Return the [X, Y] coordinate for the center point of the cell that contains the specified text.  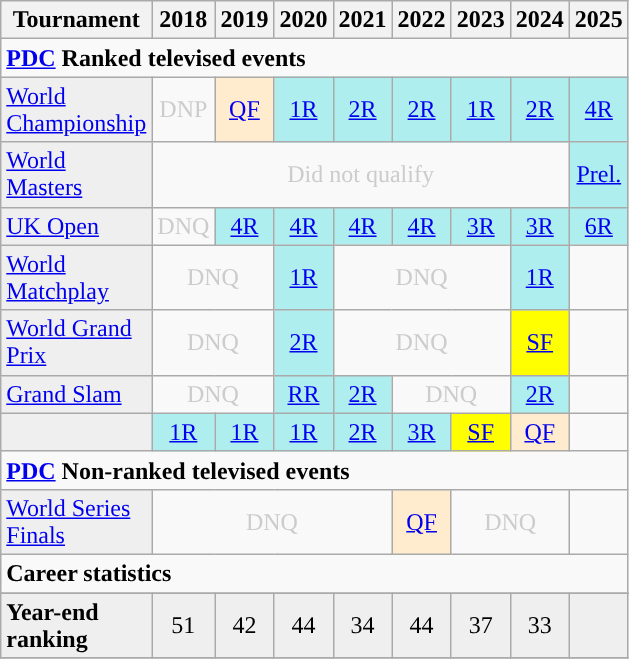
Tournament [76, 20]
2019 [244, 20]
Did not qualify [360, 174]
World Series Finals [76, 522]
RR [304, 394]
33 [540, 624]
Career statistics [315, 573]
PDC Ranked televised events [315, 58]
2020 [304, 20]
37 [480, 624]
World Championship [76, 110]
UK Open [76, 226]
2025 [598, 20]
2023 [480, 20]
Prel. [598, 174]
2024 [540, 20]
42 [244, 624]
2018 [184, 20]
2021 [362, 20]
World Masters [76, 174]
34 [362, 624]
51 [184, 624]
World Matchplay [76, 278]
PDC Non-ranked televised events [315, 470]
Grand Slam [76, 394]
2022 [422, 20]
DNP [184, 110]
World Grand Prix [76, 342]
Year-end ranking [76, 624]
6R [598, 226]
